Determine the (X, Y) coordinate at the center of the cell enclosing the given text.  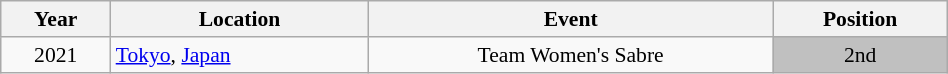
2021 (56, 55)
Location (240, 19)
Team Women's Sabre (570, 55)
Year (56, 19)
Event (570, 19)
2nd (860, 55)
Position (860, 19)
Tokyo, Japan (240, 55)
